Find where the given text appears and provide that cell's center as (X, Y) coordinate. 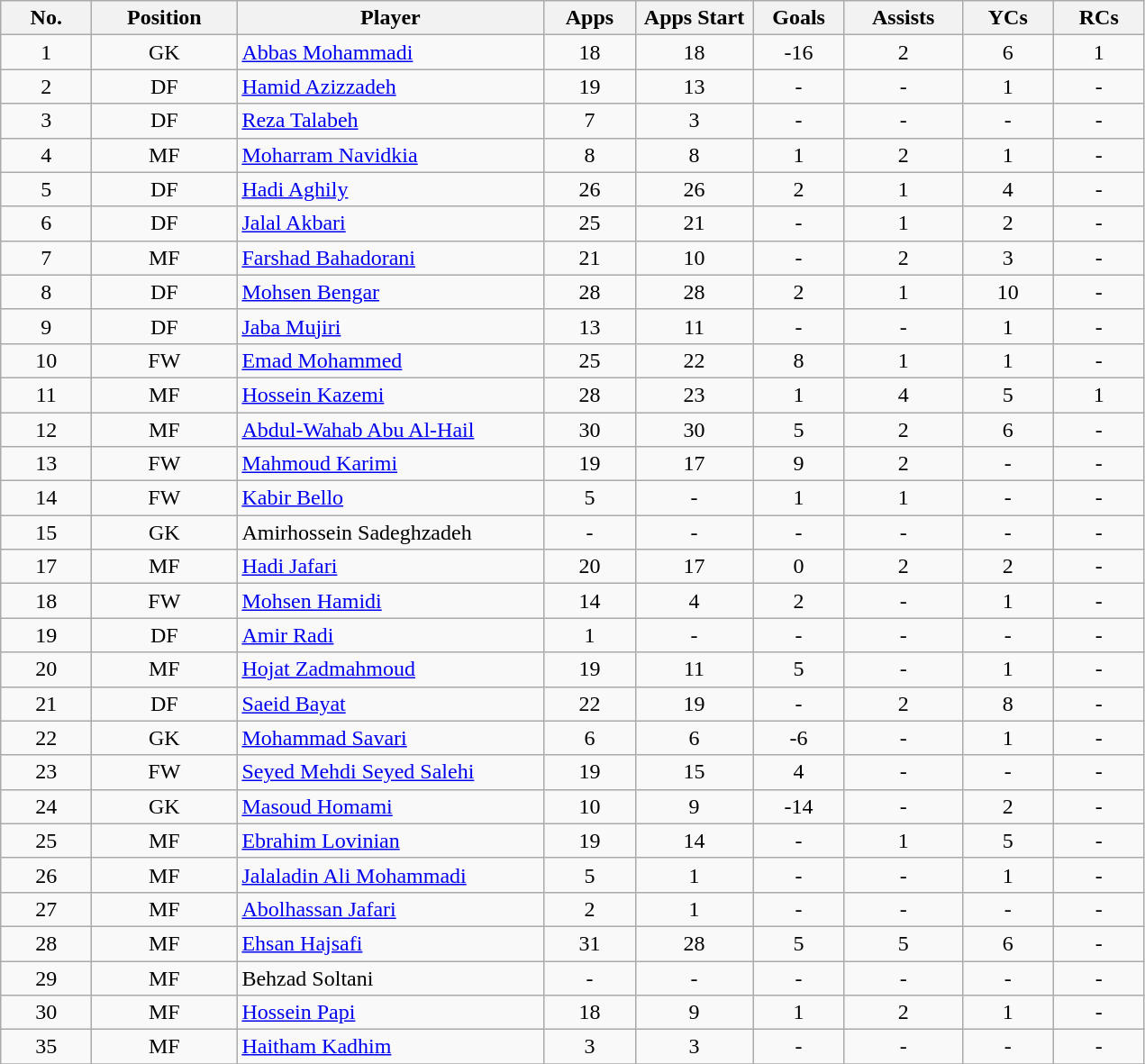
Mohsen Bengar (391, 292)
Abolhassan Jafari (391, 909)
35 (47, 1047)
0 (798, 567)
Hamid Azizzadeh (391, 86)
Hossein Kazemi (391, 395)
Abbas Mohammadi (391, 52)
29 (47, 978)
12 (47, 430)
Goals (798, 18)
Farshad Bahadorani (391, 258)
Mohsen Hamidi (391, 601)
Kabir Bello (391, 498)
Mahmoud Karimi (391, 464)
Hadi Jafari (391, 567)
Behzad Soltani (391, 978)
-6 (798, 738)
Amirhossein Sadeghzadeh (391, 532)
Jaba Mujiri (391, 326)
Hojat Zadmahmoud (391, 669)
-16 (798, 52)
Hadi Aghily (391, 189)
YCs (1007, 18)
Hossein Papi (391, 1013)
Mohammad Savari (391, 738)
Reza Talabeh (391, 121)
Saeid Bayat (391, 704)
Jalaladin Ali Mohammadi (391, 875)
Position (164, 18)
RCs (1099, 18)
Apps Start (694, 18)
Ehsan Hajsafi (391, 943)
Player (391, 18)
-14 (798, 806)
24 (47, 806)
Haitham Kadhim (391, 1047)
Ebrahim Lovinian (391, 841)
Apps (589, 18)
No. (47, 18)
Jalal Akbari (391, 223)
Seyed Mehdi Seyed Salehi (391, 772)
Abdul-Wahab Abu Al-Hail (391, 430)
Moharram Navidkia (391, 155)
31 (589, 943)
Amir Radi (391, 635)
27 (47, 909)
Assists (903, 18)
Masoud Homami (391, 806)
Emad Mohammed (391, 360)
